Determine the [X, Y] coordinate at the center of the cell enclosing the given text.  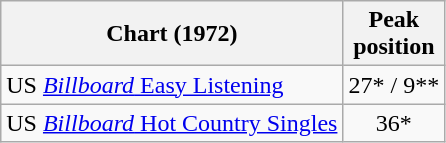
Chart (1972) [172, 34]
US Billboard Easy Listening [172, 85]
Peakposition [394, 34]
27* / 9** [394, 85]
36* [394, 123]
US Billboard Hot Country Singles [172, 123]
